Output the (x, y) coordinate of the center of the cell containing the given text.  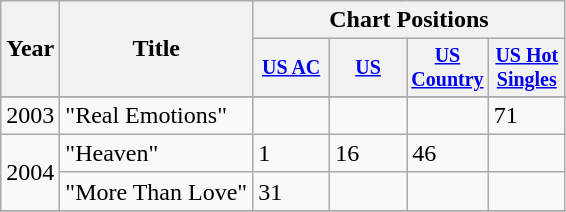
71 (526, 115)
US AC (292, 68)
Chart Positions (410, 20)
US Country (448, 68)
2003 (30, 115)
US (368, 68)
31 (292, 191)
Year (30, 49)
1 (292, 153)
"Real Emotions" (156, 115)
"More Than Love" (156, 191)
US Hot Singles (526, 68)
46 (448, 153)
"Heaven" (156, 153)
16 (368, 153)
2004 (30, 172)
Title (156, 49)
